Find where the given text appears and provide that cell's center as (x, y) coordinate. 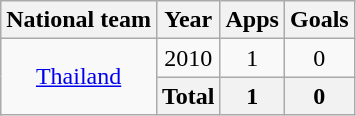
Total (188, 96)
Apps (252, 20)
National team (79, 20)
Thailand (79, 77)
Goals (319, 20)
2010 (188, 58)
Year (188, 20)
